Determine the (X, Y) coordinate at the center of the cell enclosing the given text.  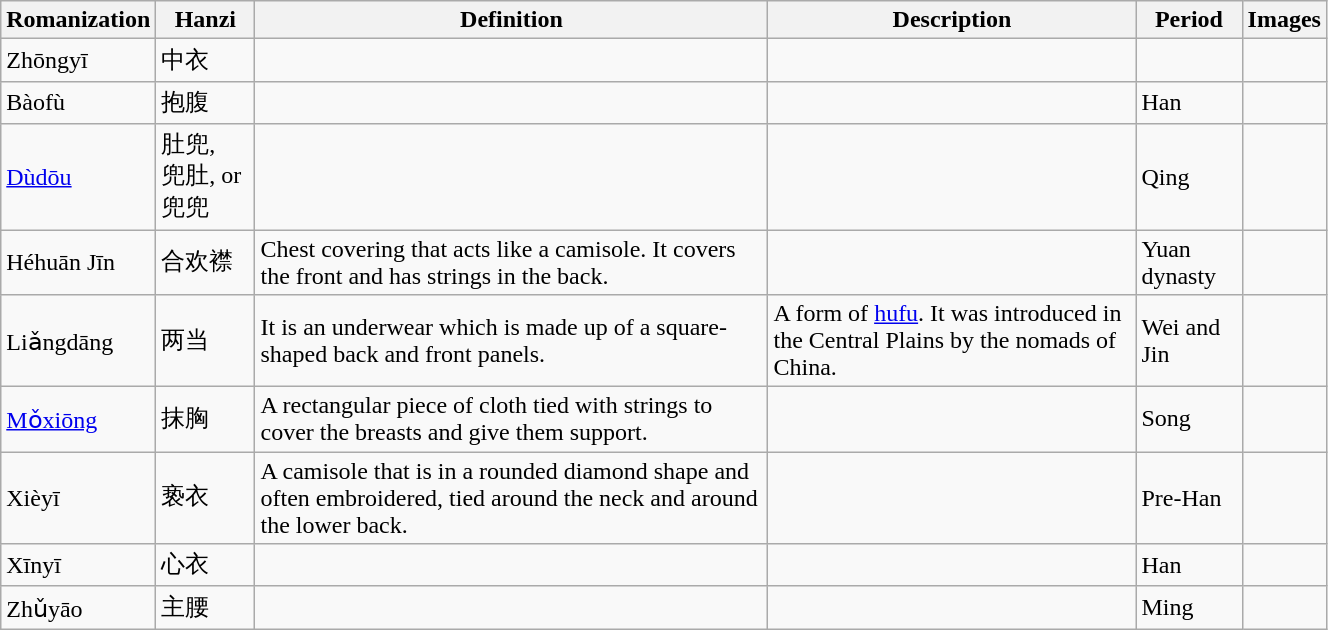
Hanzi (206, 20)
肚兜,兜肚, or 兜兜 (206, 177)
抱腹 (206, 102)
Xīnyī (78, 566)
抹胸 (206, 420)
Description (952, 20)
合欢襟 (206, 262)
Images (1284, 20)
亵衣 (206, 498)
A camisole that is in a rounded diamond shape and often embroidered, tied around the neck and around the lower back. (512, 498)
心衣 (206, 566)
Romanization (78, 20)
Period (1189, 20)
Wei and Jin (1189, 341)
Bàofù (78, 102)
Song (1189, 420)
Yuan dynasty (1189, 262)
Mǒxiōng (78, 420)
Qing (1189, 177)
中衣 (206, 60)
A rectangular piece of cloth tied with strings to cover the breasts and give them support. (512, 420)
Liǎngdāng (78, 341)
Ming (1189, 608)
Definition (512, 20)
Xièyī (78, 498)
Zhōngyī (78, 60)
两当 (206, 341)
Chest covering that acts like a camisole. It covers the front and has strings in the back. (512, 262)
Dùdōu (78, 177)
It is an underwear which is made up of a square-shaped back and front panels. (512, 341)
A form of hufu. It was introduced in the Central Plains by the nomads of China. (952, 341)
Héhuān Jīn (78, 262)
Zhǔyāo (78, 608)
Pre-Han (1189, 498)
主腰 (206, 608)
